Provide the (X, Y) coordinate of the cell's center where the given text is located.  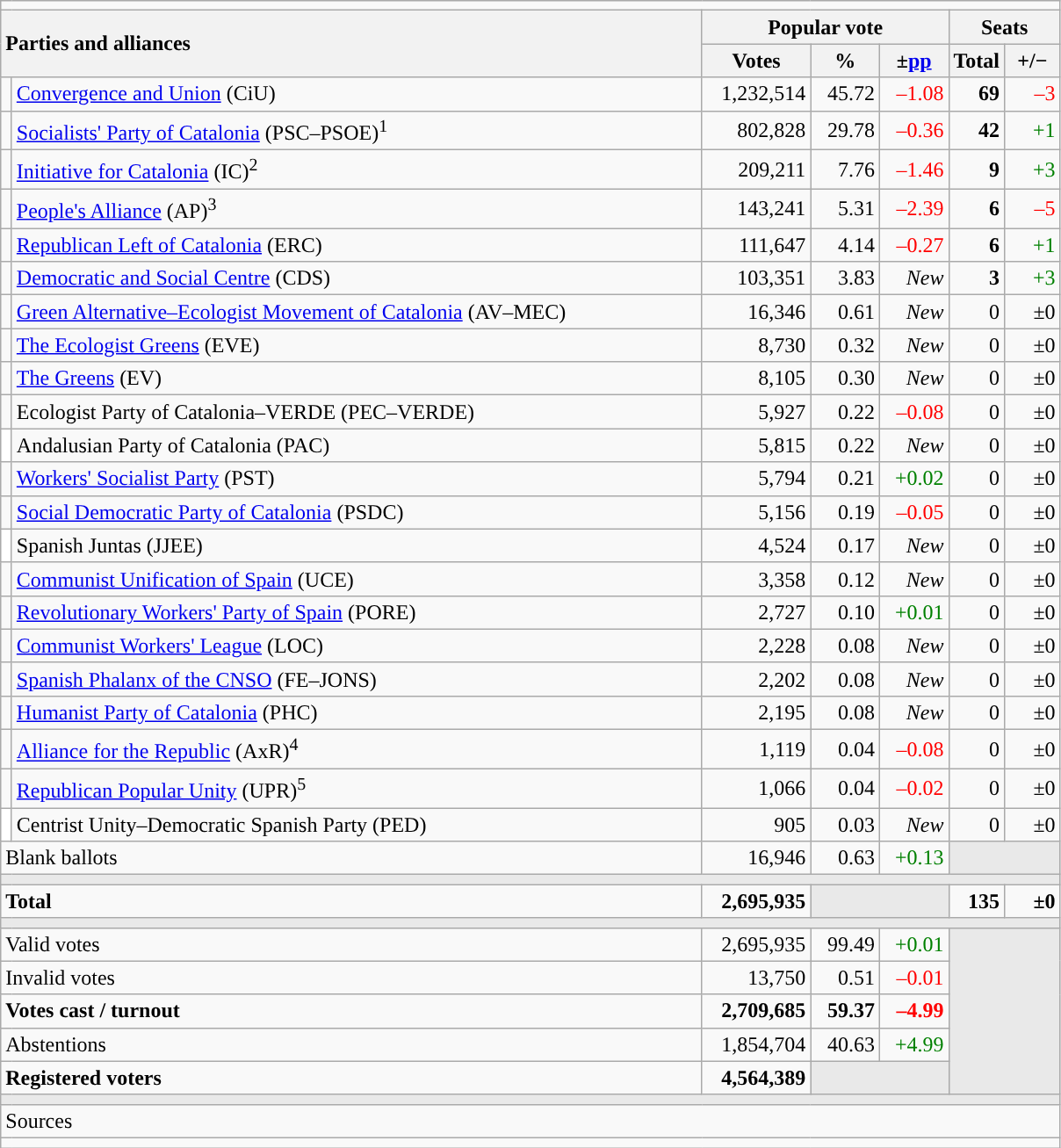
The Greens (EV) (357, 379)
5,156 (756, 512)
0.12 (845, 579)
8,105 (756, 379)
8,730 (756, 345)
4.14 (845, 245)
Abstentions (351, 1044)
Spanish Juntas (JJEE) (357, 545)
Alliance for the Republic (AxR)4 (357, 750)
1,854,704 (756, 1044)
59.37 (845, 1011)
Republican Popular Unity (UPR)5 (357, 789)
±pp (913, 61)
% (845, 61)
People's Alliance (AP)3 (357, 209)
Andalusian Party of Catalonia (PAC) (357, 445)
–1.08 (913, 94)
16,946 (756, 858)
0.32 (845, 345)
+4.99 (913, 1044)
Invalid votes (351, 978)
Workers' Socialist Party (PST) (357, 479)
Ecologist Party of Catalonia–VERDE (PEC–VERDE) (357, 412)
1,066 (756, 789)
Centrist Unity–Democratic Spanish Party (PED) (357, 825)
3,358 (756, 579)
0.30 (845, 379)
143,241 (756, 209)
45.72 (845, 94)
+0.13 (913, 858)
135 (977, 901)
+0.02 (913, 479)
16,346 (756, 312)
2,709,685 (756, 1011)
Communist Unification of Spain (UCE) (357, 579)
4,524 (756, 545)
–3 (1033, 94)
–4.99 (913, 1011)
5,927 (756, 412)
0.03 (845, 825)
2,228 (756, 646)
905 (756, 825)
1,232,514 (756, 94)
2,195 (756, 713)
–2.39 (913, 209)
0.19 (845, 512)
42 (977, 130)
Blank ballots (351, 858)
0.21 (845, 479)
0.51 (845, 978)
0.61 (845, 312)
0.63 (845, 858)
111,647 (756, 245)
Republican Left of Catalonia (ERC) (357, 245)
3.83 (845, 278)
40.63 (845, 1044)
Sources (530, 1121)
2,202 (756, 679)
Humanist Party of Catalonia (PHC) (357, 713)
Convergence and Union (CiU) (357, 94)
4,564,389 (756, 1078)
Revolutionary Workers' Party of Spain (PORE) (357, 612)
–5 (1033, 209)
+/− (1033, 61)
802,828 (756, 130)
5,815 (756, 445)
29.78 (845, 130)
69 (977, 94)
103,351 (756, 278)
13,750 (756, 978)
99.49 (845, 944)
Votes cast / turnout (351, 1011)
2,727 (756, 612)
5.31 (845, 209)
0.17 (845, 545)
Green Alternative–Ecologist Movement of Catalonia (AV–MEC) (357, 312)
–0.27 (913, 245)
–0.36 (913, 130)
Seats (1005, 27)
209,211 (756, 170)
Registered voters (351, 1078)
The Ecologist Greens (EVE) (357, 345)
–1.46 (913, 170)
Parties and alliances (351, 44)
1,119 (756, 750)
Popular vote (826, 27)
Initiative for Catalonia (IC)2 (357, 170)
Valid votes (351, 944)
Votes (756, 61)
0.10 (845, 612)
7.76 (845, 170)
Socialists' Party of Catalonia (PSC–PSOE)1 (357, 130)
Communist Workers' League (LOC) (357, 646)
Social Democratic Party of Catalonia (PSDC) (357, 512)
3 (977, 278)
–0.01 (913, 978)
Democratic and Social Centre (CDS) (357, 278)
9 (977, 170)
–0.02 (913, 789)
5,794 (756, 479)
–0.05 (913, 512)
Spanish Phalanx of the CNSO (FE–JONS) (357, 679)
